Extract the [X, Y] coordinate from the center of the cell holding the provided text.  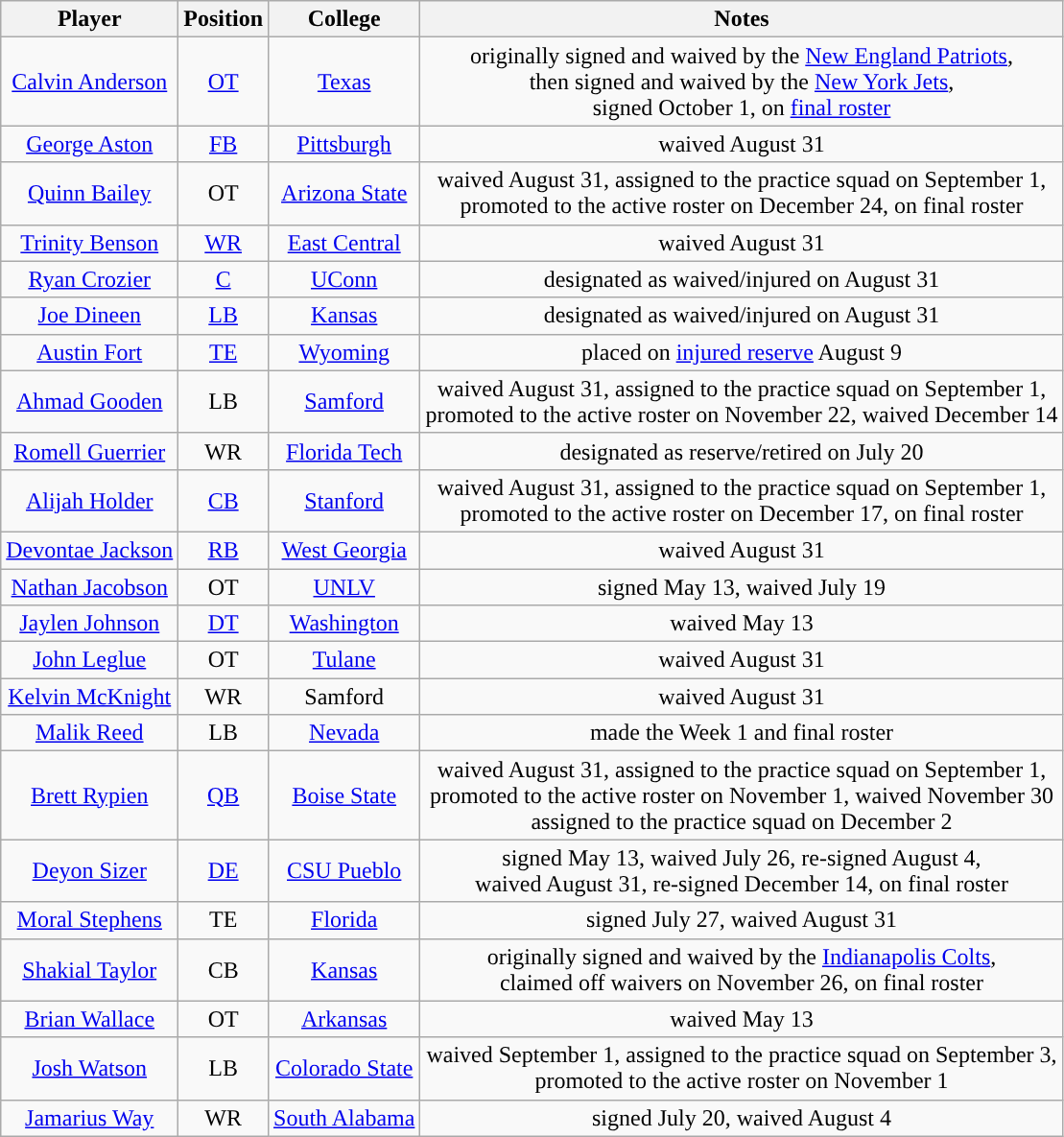
originally signed and waived by the Indianapolis Colts,claimed off waivers on November 26, on final roster [742, 969]
Ryan Crozier [90, 279]
DT [224, 624]
Joe Dineen [90, 316]
Nathan Jacobson [90, 586]
RB [224, 550]
Brian Wallace [90, 1019]
Ahmad Gooden [90, 401]
John Leglue [90, 660]
Romell Guerrier [90, 451]
Shakial Taylor [90, 969]
East Central [344, 243]
signed July 20, waived August 4 [742, 1118]
made the Week 1 and final roster [742, 733]
waived August 31, assigned to the practice squad on September 1,promoted to the active roster on December 24, on final roster [742, 194]
Jamarius Way [90, 1118]
Player [90, 19]
waived September 1, assigned to the practice squad on September 3,promoted to the active roster on November 1 [742, 1069]
South Alabama [344, 1118]
Tulane [344, 660]
Washington [344, 624]
Nevada [344, 733]
Florida [344, 920]
Deyon Sizer [90, 871]
Alijah Holder [90, 501]
C [224, 279]
Boise State [344, 795]
waived August 31, assigned to the practice squad on September 1,promoted to the active roster on November 22, waived December 14 [742, 401]
signed May 13, waived July 26, re-signed August 4,waived August 31, re-signed December 14, on final roster [742, 871]
Position [224, 19]
CSU Pueblo [344, 871]
College [344, 19]
waived August 31, assigned to the practice squad on September 1, promoted to the active roster on December 17, on final roster [742, 501]
Calvin Anderson [90, 82]
FB [224, 144]
UNLV [344, 586]
Texas [344, 82]
signed July 27, waived August 31 [742, 920]
Josh Watson [90, 1069]
Brett Rypien [90, 795]
Austin Fort [90, 352]
Florida Tech [344, 451]
placed on injured reserve August 9 [742, 352]
Kelvin McKnight [90, 697]
originally signed and waived by the New England Patriots,then signed and waived by the New York Jets,signed October 1, on final roster [742, 82]
designated as reserve/retired on July 20 [742, 451]
DE [224, 871]
Devontae Jackson [90, 550]
Quinn Bailey [90, 194]
Jaylen Johnson [90, 624]
QB [224, 795]
George Aston [90, 144]
Malik Reed [90, 733]
Moral Stephens [90, 920]
Notes [742, 19]
Arkansas [344, 1019]
West Georgia [344, 550]
Trinity Benson [90, 243]
signed May 13, waived July 19 [742, 586]
Pittsburgh [344, 144]
Stanford [344, 501]
UConn [344, 279]
Arizona State [344, 194]
Wyoming [344, 352]
Colorado State [344, 1069]
